Find where the given text appears and provide that cell's center as [X, Y] coordinate. 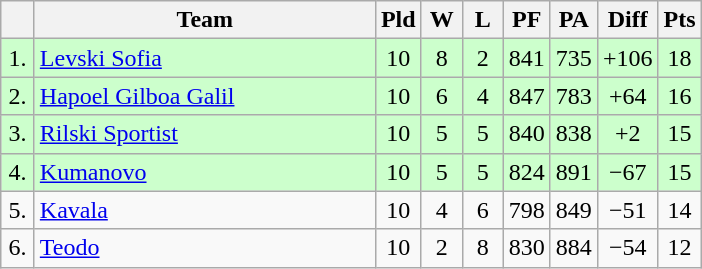
−51 [628, 210]
841 [526, 58]
849 [574, 210]
884 [574, 248]
Diff [628, 20]
14 [680, 210]
891 [574, 172]
W [442, 20]
L [482, 20]
4. [18, 172]
824 [526, 172]
−67 [628, 172]
Pld [398, 20]
+64 [628, 96]
PF [526, 20]
830 [526, 248]
2. [18, 96]
PA [574, 20]
−54 [628, 248]
735 [574, 58]
847 [526, 96]
840 [526, 134]
16 [680, 96]
Kavala [204, 210]
Rilski Sportist [204, 134]
Levski Sofia [204, 58]
838 [574, 134]
6. [18, 248]
798 [526, 210]
3. [18, 134]
18 [680, 58]
Pts [680, 20]
1. [18, 58]
Hapoel Gilboa Galil [204, 96]
+106 [628, 58]
Team [204, 20]
5. [18, 210]
12 [680, 248]
Kumanovo [204, 172]
783 [574, 96]
+2 [628, 134]
Teodo [204, 248]
